For the text-containing cell, return its midpoint in (X, Y) coordinate format. 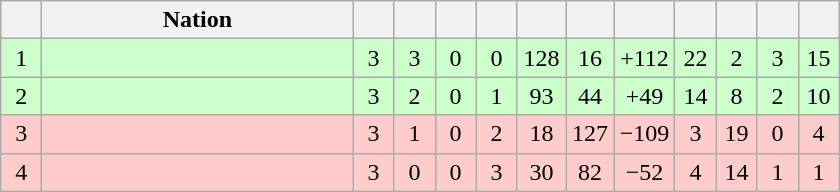
82 (590, 172)
+49 (644, 96)
30 (542, 172)
15 (818, 58)
22 (696, 58)
44 (590, 96)
16 (590, 58)
−109 (644, 134)
127 (590, 134)
10 (818, 96)
8 (736, 96)
128 (542, 58)
Nation (198, 20)
+112 (644, 58)
18 (542, 134)
−52 (644, 172)
93 (542, 96)
19 (736, 134)
